Detect which cell encompasses the target text, then output its (x, y) center coordinate. 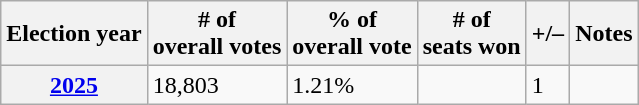
2025 (74, 85)
# ofoverall votes (217, 34)
% ofoverall vote (352, 34)
# ofseats won (472, 34)
18,803 (217, 85)
+/– (548, 34)
1 (548, 85)
Election year (74, 34)
Notes (604, 34)
1.21% (352, 85)
